Capture the cell that displays the provided text and extract its [X, Y] central coordinate. 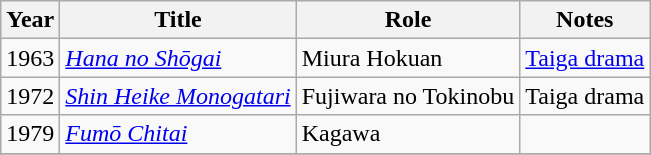
Year [30, 20]
Kagawa [408, 134]
Role [408, 20]
1972 [30, 96]
Notes [585, 20]
Title [178, 20]
Miura Hokuan [408, 58]
Hana no Shōgai [178, 58]
1963 [30, 58]
Fumō Chitai [178, 134]
1979 [30, 134]
Fujiwara no Tokinobu [408, 96]
Shin Heike Monogatari [178, 96]
